Locate the cell with the specified text and output its [x, y] center coordinate. 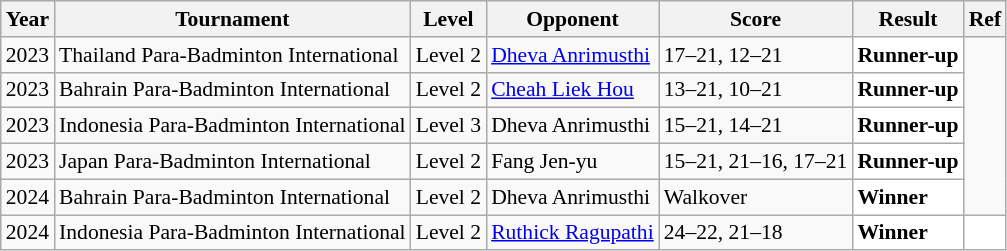
15–21, 14–21 [756, 126]
15–21, 21–16, 17–21 [756, 162]
Thailand Para-Badminton International [232, 55]
13–21, 10–21 [756, 90]
Level [448, 19]
Ref [985, 19]
Japan Para-Badminton International [232, 162]
Walkover [756, 197]
Year [28, 19]
Result [908, 19]
Level 3 [448, 126]
Ruthick Ragupathi [572, 233]
Fang Jen-yu [572, 162]
Tournament [232, 19]
Score [756, 19]
Cheah Liek Hou [572, 90]
24–22, 21–18 [756, 233]
17–21, 12–21 [756, 55]
Opponent [572, 19]
